Capture the cell that displays the provided text and extract its (x, y) central coordinate. 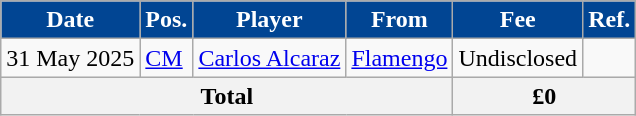
£0 (544, 96)
Total (227, 96)
Fee (518, 20)
From (400, 20)
Date (70, 20)
Undisclosed (518, 58)
Pos. (166, 20)
31 May 2025 (70, 58)
Carlos Alcaraz (270, 58)
Ref. (610, 20)
Flamengo (400, 58)
CM (166, 58)
Player (270, 20)
